Capture the cell that displays the provided text and extract its (x, y) central coordinate. 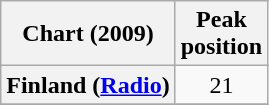
Chart (2009) (88, 34)
21 (221, 85)
Peakposition (221, 34)
Finland (Radio) (88, 85)
